Search for the cell housing the specified text and yield its (x, y) center coordinate. 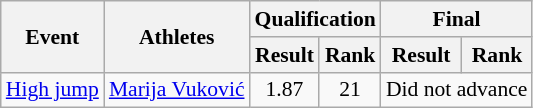
21 (350, 90)
Athletes (177, 36)
Final (457, 19)
High jump (52, 90)
Qualification (316, 19)
Marija Vuković (177, 90)
1.87 (285, 90)
Event (52, 36)
Did not advance (457, 90)
